From the cell containing the given text, extract its center point as [x, y] coordinate. 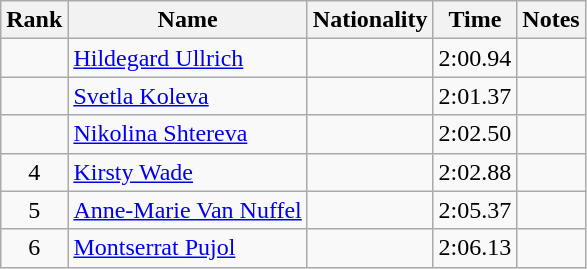
Anne-Marie Van Nuffel [188, 210]
Svetla Koleva [188, 96]
2:05.37 [475, 210]
2:02.88 [475, 172]
2:01.37 [475, 96]
2:00.94 [475, 58]
Montserrat Pujol [188, 248]
2:06.13 [475, 248]
Nationality [370, 20]
Kirsty Wade [188, 172]
Nikolina Shtereva [188, 134]
Time [475, 20]
Rank [34, 20]
2:02.50 [475, 134]
5 [34, 210]
4 [34, 172]
Hildegard Ullrich [188, 58]
Name [188, 20]
Notes [551, 20]
6 [34, 248]
